Extract the [X, Y] coordinate from the center of the cell holding the provided text.  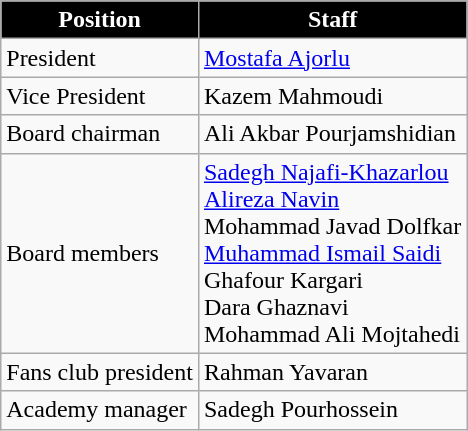
Position [100, 20]
Board chairman [100, 134]
Rahman Yavaran [332, 372]
Ali Akbar Pourjamshidian [332, 134]
Kazem Mahmoudi [332, 96]
Sadegh Najafi-KhazarlouAlireza NavinMohammad Javad DolfkarMuhammad Ismail SaidiGhafour KargariDara GhaznaviMohammad Ali Mojtahedi [332, 253]
Board members [100, 253]
Staff [332, 20]
Mostafa Ajorlu [332, 58]
President [100, 58]
Vice President [100, 96]
Sadegh Pourhossein [332, 410]
Academy manager [100, 410]
Fans club president [100, 372]
